Provide the [x, y] coordinate of the cell's center where the given text is located.  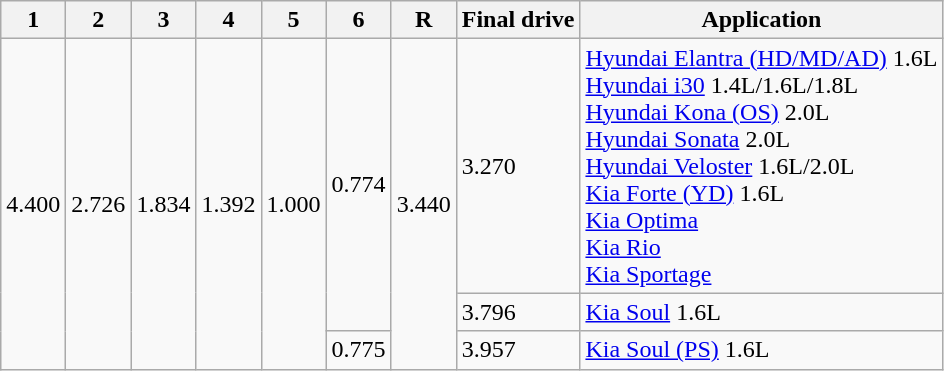
3 [164, 20]
1.834 [164, 204]
Kia Soul (PS) 1.6L [762, 350]
Final drive [518, 20]
3.796 [518, 312]
R [424, 20]
0.774 [358, 185]
1.392 [228, 204]
0.775 [358, 350]
3.270 [518, 166]
2.726 [98, 204]
2 [98, 20]
1.000 [294, 204]
3.957 [518, 350]
4 [228, 20]
5 [294, 20]
Kia Soul 1.6L [762, 312]
4.400 [34, 204]
3.440 [424, 204]
6 [358, 20]
1 [34, 20]
Application [762, 20]
